For the text-containing cell, return its midpoint in [x, y] coordinate format. 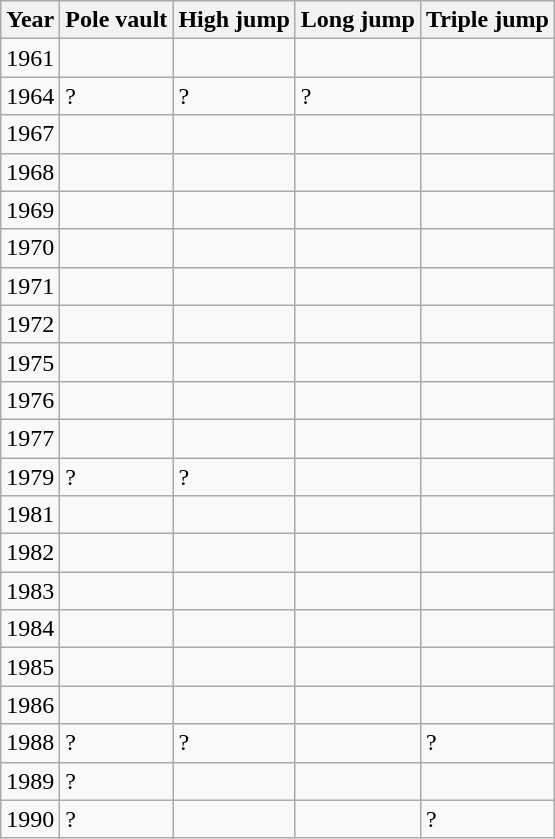
Triple jump [487, 20]
1990 [30, 819]
1986 [30, 705]
1981 [30, 515]
1971 [30, 286]
1976 [30, 400]
1972 [30, 324]
Year [30, 20]
1964 [30, 96]
1985 [30, 667]
1975 [30, 362]
High jump [234, 20]
1970 [30, 248]
1984 [30, 629]
1983 [30, 591]
Long jump [358, 20]
1968 [30, 172]
1988 [30, 743]
1967 [30, 134]
1982 [30, 553]
1961 [30, 58]
Pole vault [116, 20]
1969 [30, 210]
1979 [30, 477]
1977 [30, 438]
1989 [30, 781]
